Search for the cell housing the specified text and yield its (X, Y) center coordinate. 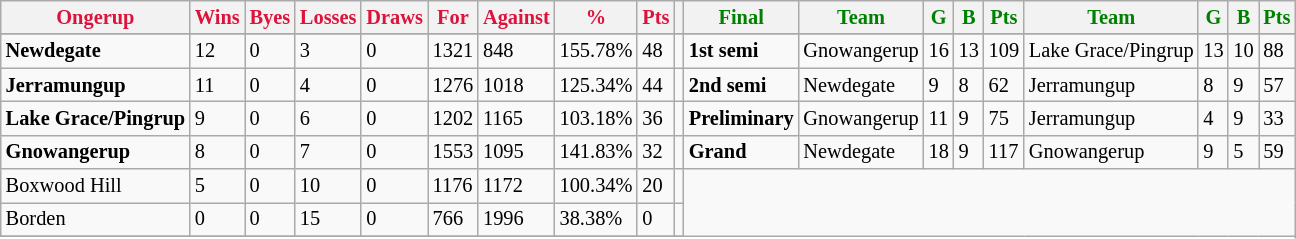
Against (516, 17)
Wins (218, 17)
125.34% (596, 85)
3 (328, 51)
33 (1276, 118)
% (596, 17)
2nd semi (742, 85)
88 (1276, 51)
848 (516, 51)
Ongerup (96, 17)
1018 (516, 85)
12 (218, 51)
6 (328, 118)
32 (656, 152)
20 (656, 186)
Final (742, 17)
1276 (453, 85)
Byes (270, 17)
57 (1276, 85)
1st semi (742, 51)
100.34% (596, 186)
103.18% (596, 118)
Preliminary (742, 118)
1095 (516, 152)
For (453, 17)
44 (656, 85)
18 (939, 152)
155.78% (596, 51)
48 (656, 51)
Borden (96, 219)
75 (1004, 118)
1202 (453, 118)
59 (1276, 152)
117 (1004, 152)
16 (939, 51)
141.83% (596, 152)
Draws (394, 17)
15 (328, 219)
7 (328, 152)
1172 (516, 186)
1996 (516, 219)
766 (453, 219)
38.38% (596, 219)
109 (1004, 51)
36 (656, 118)
Boxwood Hill (96, 186)
1165 (516, 118)
1321 (453, 51)
Losses (328, 17)
Grand (742, 152)
1176 (453, 186)
1553 (453, 152)
62 (1004, 85)
